Provide the [X, Y] coordinate of the cell's center where the given text is located.  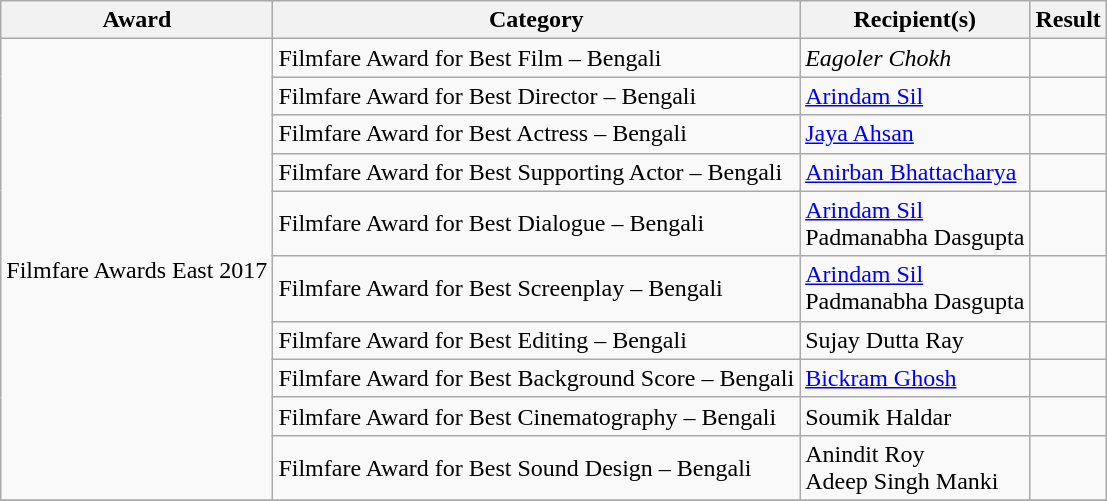
Sujay Dutta Ray [915, 340]
Filmfare Award for Best Supporting Actor – Bengali [536, 172]
Filmfare Award for Best Film – Bengali [536, 58]
Filmfare Award for Best Background Score – Bengali [536, 378]
Filmfare Award for Best Editing – Bengali [536, 340]
Filmfare Award for Best Dialogue – Bengali [536, 224]
Filmfare Award for Best Sound Design – Bengali [536, 468]
Jaya Ahsan [915, 134]
Filmfare Award for Best Actress – Bengali [536, 134]
Filmfare Award for Best Cinematography – Bengali [536, 416]
Category [536, 20]
Anirban Bhattacharya [915, 172]
Filmfare Award for Best Director – Bengali [536, 96]
Eagoler Chokh [915, 58]
Soumik Haldar [915, 416]
Bickram Ghosh [915, 378]
Filmfare Award for Best Screenplay – Bengali [536, 288]
Filmfare Awards East 2017 [137, 270]
Result [1068, 20]
Award [137, 20]
Recipient(s) [915, 20]
Arindam Sil [915, 96]
Anindit Roy Adeep Singh Manki [915, 468]
